From the cell containing the given text, extract its center point as (X, Y) coordinate. 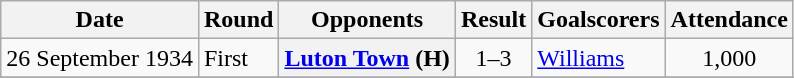
Williams (598, 58)
Opponents (367, 20)
Luton Town (H) (367, 58)
Attendance (729, 20)
1–3 (493, 58)
First (238, 58)
Round (238, 20)
Result (493, 20)
Date (100, 20)
1,000 (729, 58)
26 September 1934 (100, 58)
Goalscorers (598, 20)
